Find where the given text appears and provide that cell's center as [x, y] coordinate. 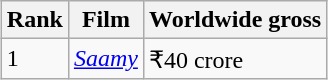
Film [106, 20]
Saamy [106, 59]
₹40 crore [234, 59]
Worldwide gross [234, 20]
1 [34, 59]
Rank [34, 20]
